Capture the cell that displays the provided text and extract its [X, Y] central coordinate. 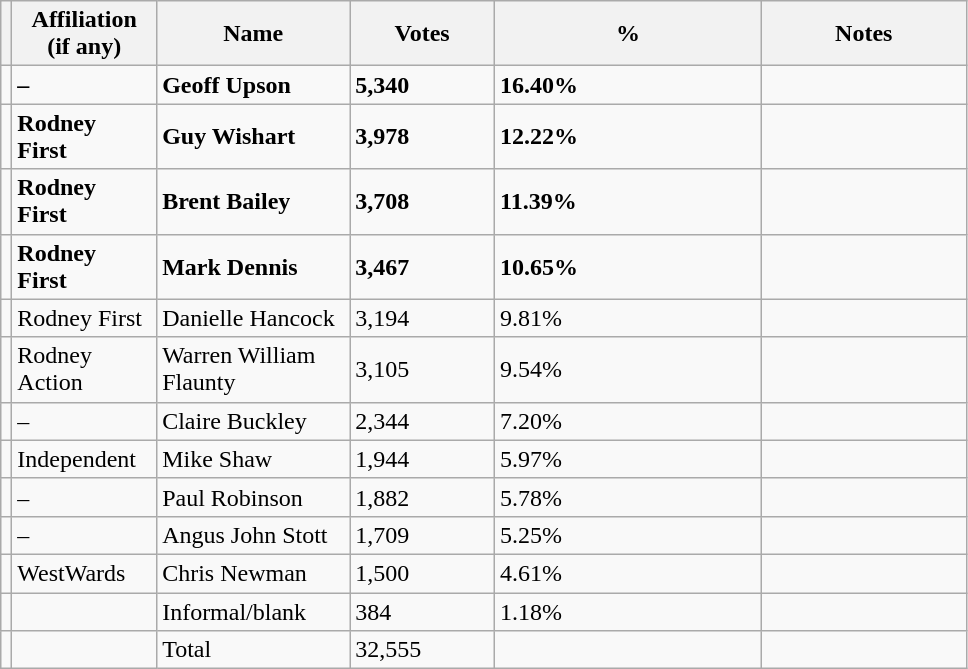
9.81% [628, 318]
1.18% [628, 611]
1,500 [422, 573]
3,467 [422, 266]
Angus John Stott [254, 535]
Total [254, 650]
3,708 [422, 202]
Mike Shaw [254, 459]
Affiliation (if any) [84, 34]
5.25% [628, 535]
Brent Bailey [254, 202]
5.78% [628, 497]
Mark Dennis [254, 266]
Chris Newman [254, 573]
3,105 [422, 370]
Warren William Flaunty [254, 370]
Name [254, 34]
Danielle Hancock [254, 318]
4.61% [628, 573]
5,340 [422, 85]
Paul Robinson [254, 497]
Claire Buckley [254, 421]
% [628, 34]
WestWards [84, 573]
10.65% [628, 266]
1,944 [422, 459]
5.97% [628, 459]
3,978 [422, 136]
9.54% [628, 370]
7.20% [628, 421]
Informal/blank [254, 611]
1,709 [422, 535]
12.22% [628, 136]
1,882 [422, 497]
Notes [864, 34]
3,194 [422, 318]
Guy Wishart [254, 136]
Geoff Upson [254, 85]
Independent [84, 459]
384 [422, 611]
32,555 [422, 650]
11.39% [628, 202]
Votes [422, 34]
16.40% [628, 85]
2,344 [422, 421]
Rodney Action [84, 370]
